Determine the (x, y) coordinate at the center of the cell enclosing the given text.  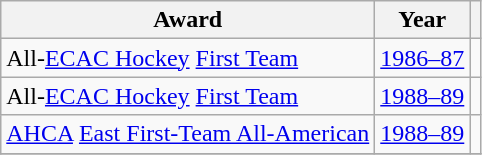
Award (188, 20)
AHCA East First-Team All-American (188, 134)
Year (422, 20)
1986–87 (422, 58)
